Provide the (x, y) coordinate of the cell's center where the given text is located.  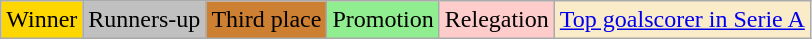
Top goalscorer in Serie A (682, 20)
Relegation (496, 20)
Third place (266, 20)
Winner (42, 20)
Promotion (383, 20)
Runners-up (144, 20)
